Detect which cell encompasses the target text, then output its (X, Y) center coordinate. 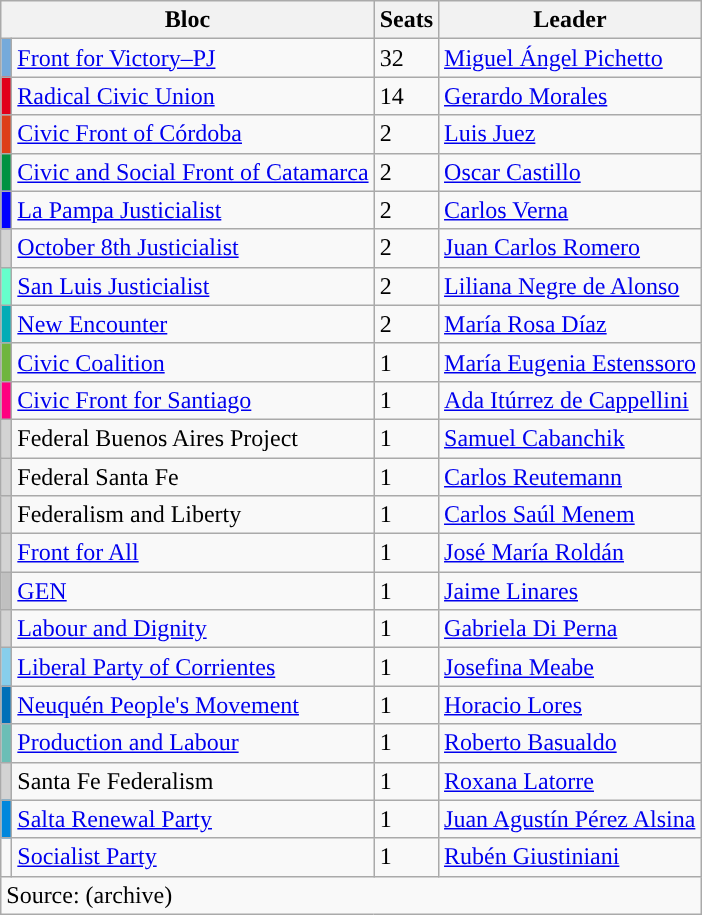
Source: (archive) (352, 895)
Radical Civic Union (193, 96)
Juan Carlos Romero (570, 248)
Front for All (193, 553)
Luis Juez (570, 134)
Labour and Dignity (193, 629)
GEN (193, 591)
Roberto Basualdo (570, 743)
Liberal Party of Corrientes (193, 667)
Gabriela Di Perna (570, 629)
Miguel Ángel Pichetto (570, 58)
32 (406, 58)
Federalism and Liberty (193, 515)
Production and Labour (193, 743)
Federal Santa Fe (193, 477)
Roxana Latorre (570, 781)
Neuquén People's Movement (193, 705)
Juan Agustín Pérez Alsina (570, 819)
Liliana Negre de Alonso (570, 286)
Santa Fe Federalism (193, 781)
Horacio Lores (570, 705)
Oscar Castillo (570, 172)
Federal Buenos Aires Project (193, 438)
Carlos Verna (570, 210)
Gerardo Morales (570, 96)
New Encounter (193, 324)
Ada Itúrrez de Cappellini (570, 400)
Carlos Reutemann (570, 477)
Salta Renewal Party (193, 819)
October 8th Justicialist (193, 248)
María Eugenia Estenssoro (570, 362)
Socialist Party (193, 857)
Rubén Giustiniani (570, 857)
La Pampa Justicialist (193, 210)
Leader (570, 20)
Jaime Linares (570, 591)
Civic Front for Santiago (193, 400)
Carlos Saúl Menem (570, 515)
Front for Victory–PJ (193, 58)
María Rosa Díaz (570, 324)
14 (406, 96)
Bloc (188, 20)
José María Roldán (570, 553)
Civic Front of Córdoba (193, 134)
Civic and Social Front of Catamarca (193, 172)
Josefina Meabe (570, 667)
San Luis Justicialist (193, 286)
Civic Coalition (193, 362)
Samuel Cabanchik (570, 438)
Seats (406, 20)
